Find where the given text appears and provide that cell's center as [x, y] coordinate. 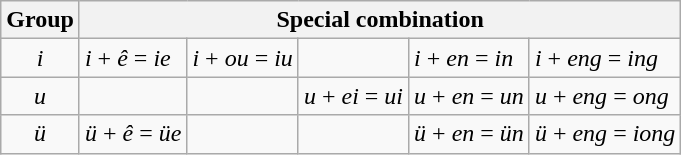
u [40, 96]
i [40, 58]
i + ou = iu [243, 58]
u + eng = ong [605, 96]
ü + ê = üe [132, 134]
ü + eng = iong [605, 134]
u + ei = ui [353, 96]
i + eng = ing [605, 58]
i + en = in [470, 58]
ü + en = ün [470, 134]
ü [40, 134]
Special combination [380, 20]
Group [40, 20]
i + ê = ie [132, 58]
u + en = un [470, 96]
